Identify which cell holds the provided text, then report its [X, Y] central coordinate. 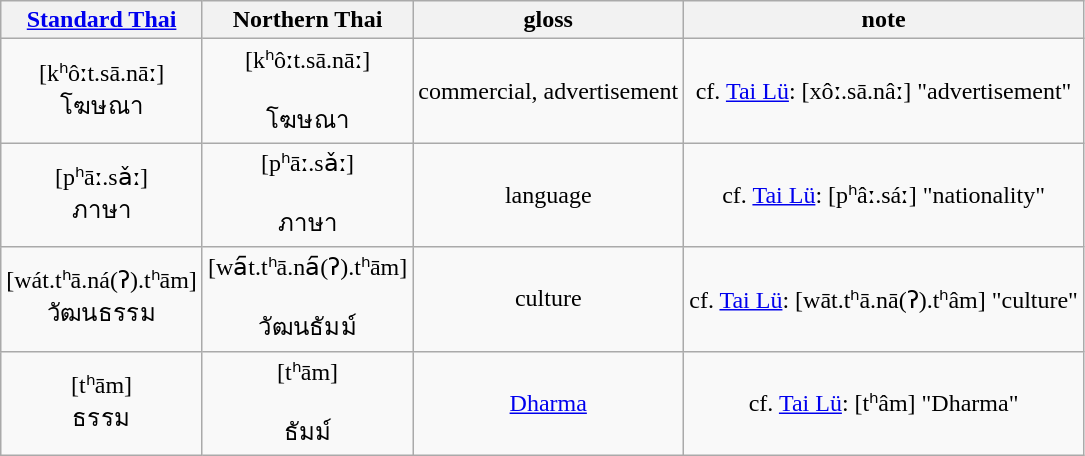
[tʰām]ธรรม [102, 403]
[tʰām]ธัมม์ [307, 403]
cf. Tai Lü: [wāt.tʰā.nā(ʔ).tʰâm] "culture" [884, 299]
Dharma [548, 403]
[wa᷇t.tʰā.na᷇(ʔ).tʰām]วัฒนธัมม์ [307, 299]
cf. Tai Lü: [pʰâː.sáː] "nationality" [884, 195]
note [884, 20]
[wát.tʰā.ná(ʔ).tʰām]วัฒนธรรม [102, 299]
Standard Thai [102, 20]
cf. Tai Lü: [tʰâm] "Dharma" [884, 403]
gloss [548, 20]
commercial, advertisement [548, 91]
Northern Thai [307, 20]
culture [548, 299]
cf. Tai Lü: [xôː.sā.nâː] "advertisement" [884, 91]
language [548, 195]
